Identify which cell holds the provided text, then report its [x, y] central coordinate. 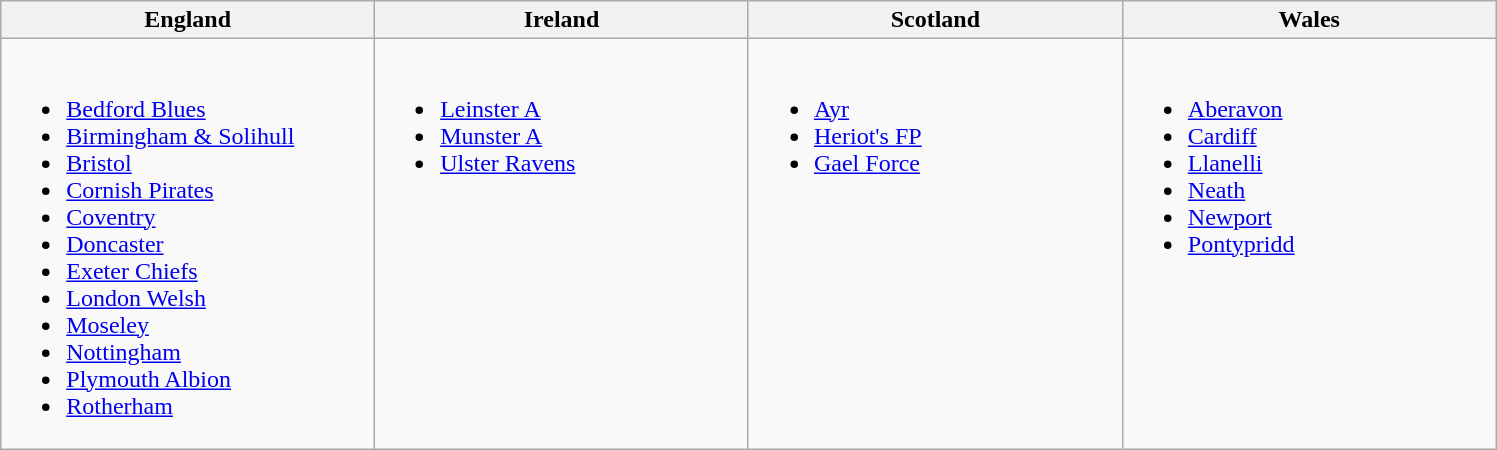
Wales [1309, 20]
Bedford BluesBirmingham & SolihullBristolCornish PiratesCoventryDoncasterExeter ChiefsLondon WelshMoseleyNottinghamPlymouth AlbionRotherham [188, 244]
Ireland [562, 20]
Leinster AMunster AUlster Ravens [562, 244]
Scotland [935, 20]
AyrHeriot's FPGael Force [935, 244]
England [188, 20]
AberavonCardiffLlanelliNeathNewportPontypridd [1309, 244]
